Return the [X, Y] coordinate for the center point of the cell that contains the specified text.  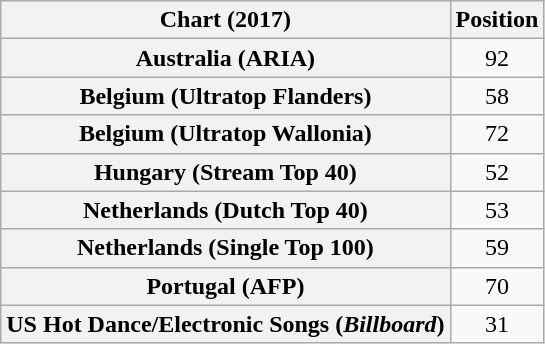
Portugal (AFP) [226, 286]
59 [497, 248]
US Hot Dance/Electronic Songs (Billboard) [226, 324]
Hungary (Stream Top 40) [226, 172]
52 [497, 172]
Position [497, 20]
Australia (ARIA) [226, 58]
Netherlands (Dutch Top 40) [226, 210]
72 [497, 134]
53 [497, 210]
Netherlands (Single Top 100) [226, 248]
58 [497, 96]
Belgium (Ultratop Flanders) [226, 96]
92 [497, 58]
Belgium (Ultratop Wallonia) [226, 134]
Chart (2017) [226, 20]
70 [497, 286]
31 [497, 324]
